Determine the (x, y) coordinate at the center of the cell enclosing the given text.  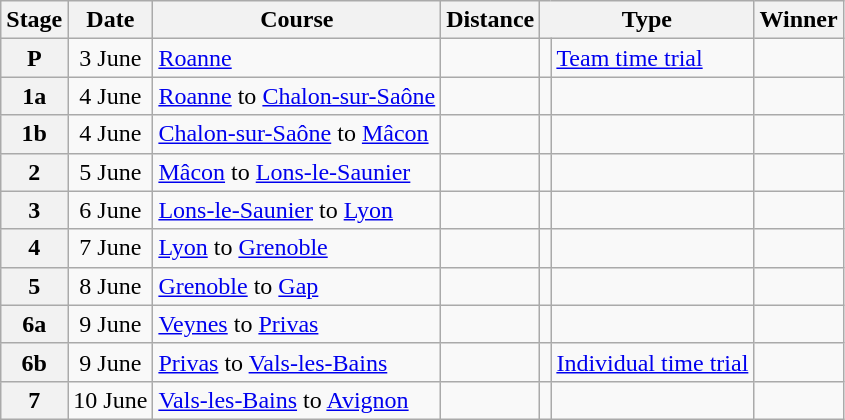
1b (34, 134)
6 June (110, 210)
1a (34, 96)
P (34, 58)
Mâcon to Lons-le-Saunier (297, 172)
Privas to Vals-les-Bains (297, 362)
4 (34, 248)
Vals-les-Bains to Avignon (297, 400)
Date (110, 20)
3 (34, 210)
5 (34, 286)
Roanne to Chalon-sur-Saône (297, 96)
5 June (110, 172)
Course (297, 20)
Veynes to Privas (297, 324)
8 June (110, 286)
Individual time trial (652, 362)
Lons-le-Saunier to Lyon (297, 210)
7 June (110, 248)
Roanne (297, 58)
10 June (110, 400)
Grenoble to Gap (297, 286)
6b (34, 362)
Stage (34, 20)
Distance (490, 20)
Chalon-sur-Saône to Mâcon (297, 134)
Lyon to Grenoble (297, 248)
Type (647, 20)
7 (34, 400)
3 June (110, 58)
Team time trial (652, 58)
2 (34, 172)
6a (34, 324)
Winner (798, 20)
